Return [X, Y] of the center of cell containing provided text 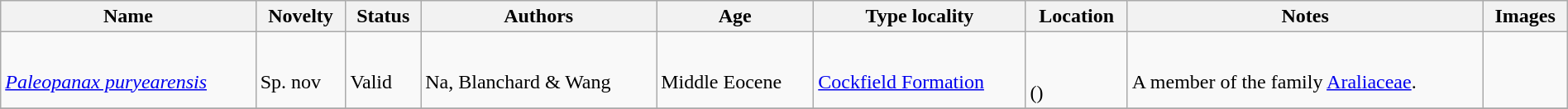
Authors [539, 17]
Status [384, 17]
Novelty [301, 17]
Paleopanax puryearensis [128, 70]
Notes [1305, 17]
Middle Eocene [735, 70]
Type locality [920, 17]
() [1077, 70]
Cockfield Formation [920, 70]
Sp. nov [301, 70]
Name [128, 17]
Valid [384, 70]
A member of the family Araliaceae. [1305, 70]
Images [1525, 17]
Location [1077, 17]
Age [735, 17]
Na, Blanchard & Wang [539, 70]
